Scan for the cell matching the given text and deliver its (X, Y) coordinate at center. 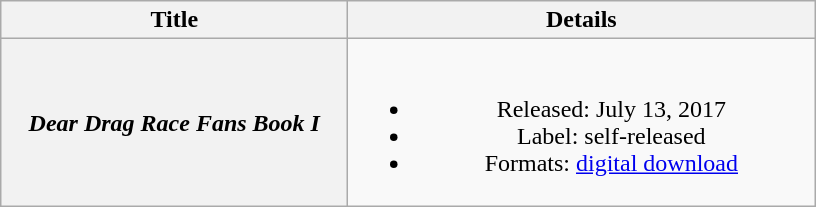
Title (174, 20)
Released: July 13, 2017Label: self-releasedFormats: digital download (582, 122)
Details (582, 20)
Dear Drag Race Fans Book I (174, 122)
